Determine the (x, y) coordinate at the center of the cell enclosing the given text.  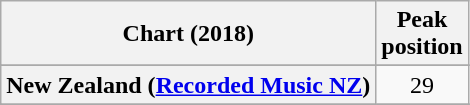
29 (422, 85)
Chart (2018) (188, 34)
Peak position (422, 34)
New Zealand (Recorded Music NZ) (188, 85)
